Return the [x, y] coordinate for the center point of the cell that contains the specified text.  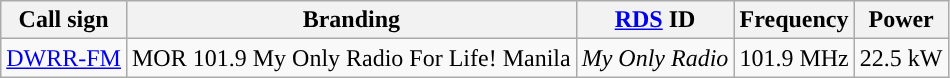
Frequency [794, 20]
101.9 MHz [794, 58]
DWRR-FM [64, 58]
Branding [351, 20]
Call sign [64, 20]
22.5 kW [901, 58]
Power [901, 20]
RDS ID [655, 20]
My Only Radio [655, 58]
MOR 101.9 My Only Radio For Life! Manila [351, 58]
